Find where the given text appears and provide that cell's center as (X, Y) coordinate. 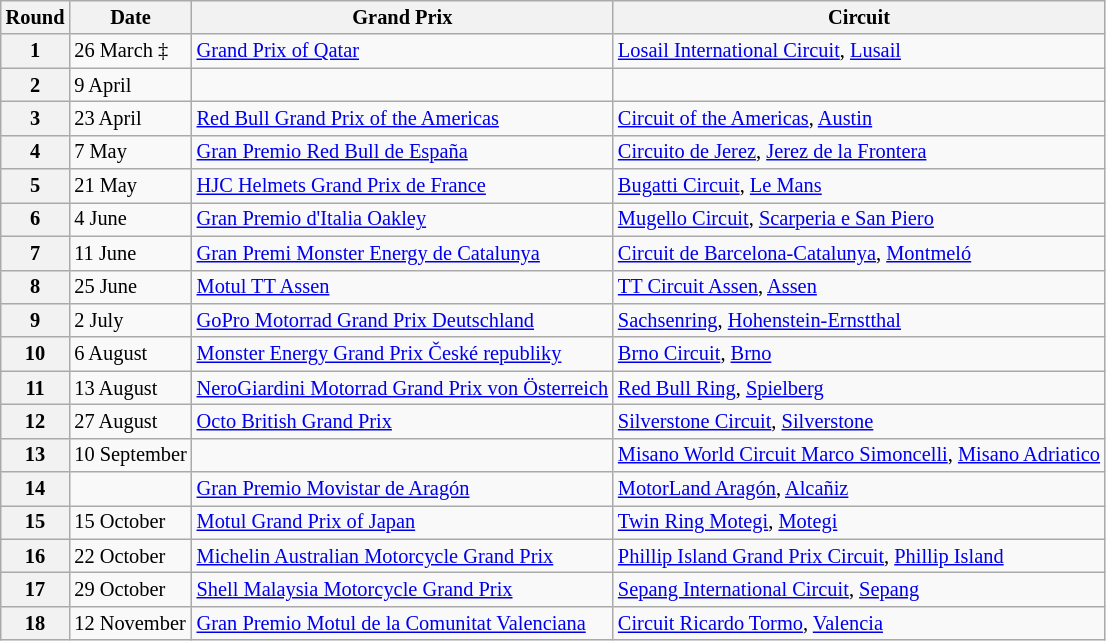
Phillip Island Grand Prix Circuit, Phillip Island (859, 556)
26 March ‡ (130, 51)
12 November (130, 623)
18 (36, 623)
Gran Premi Monster Energy de Catalunya (402, 253)
Date (130, 17)
Gran Premio Red Bull de España (402, 152)
Gran Premio Motul de la Comunitat Valenciana (402, 623)
29 October (130, 589)
TT Circuit Assen, Assen (859, 287)
12 (36, 421)
7 May (130, 152)
Brno Circuit, Brno (859, 354)
2 July (130, 320)
11 (36, 388)
27 August (130, 421)
Round (36, 17)
Gran Premio Movistar de Aragón (402, 489)
Bugatti Circuit, Le Mans (859, 186)
4 (36, 152)
25 June (130, 287)
4 June (130, 219)
15 October (130, 522)
11 June (130, 253)
6 (36, 219)
Motul TT Assen (402, 287)
10 (36, 354)
Shell Malaysia Motorcycle Grand Prix (402, 589)
23 April (130, 118)
14 (36, 489)
1 (36, 51)
Twin Ring Motegi, Motegi (859, 522)
Grand Prix of Qatar (402, 51)
Red Bull Ring, Spielberg (859, 388)
16 (36, 556)
10 September (130, 455)
Gran Premio d'Italia Oakley (402, 219)
Sachsenring, Hohenstein-Ernstthal (859, 320)
13 (36, 455)
7 (36, 253)
Silverstone Circuit, Silverstone (859, 421)
Mugello Circuit, Scarperia e San Piero (859, 219)
5 (36, 186)
17 (36, 589)
9 (36, 320)
Circuit of the Americas, Austin (859, 118)
Circuito de Jerez, Jerez de la Frontera (859, 152)
GoPro Motorrad Grand Prix Deutschland (402, 320)
Circuit Ricardo Tormo, Valencia (859, 623)
Grand Prix (402, 17)
13 August (130, 388)
15 (36, 522)
3 (36, 118)
Michelin Australian Motorcycle Grand Prix (402, 556)
Monster Energy Grand Prix České republiky (402, 354)
6 August (130, 354)
21 May (130, 186)
Motul Grand Prix of Japan (402, 522)
22 October (130, 556)
MotorLand Aragón, Alcañiz (859, 489)
Red Bull Grand Prix of the Americas (402, 118)
Octo British Grand Prix (402, 421)
9 April (130, 85)
Circuit (859, 17)
Circuit de Barcelona-Catalunya, Montmeló (859, 253)
Misano World Circuit Marco Simoncelli, Misano Adriatico (859, 455)
NeroGiardini Motorrad Grand Prix von Österreich (402, 388)
Losail International Circuit, Lusail (859, 51)
2 (36, 85)
HJC Helmets Grand Prix de France (402, 186)
8 (36, 287)
Sepang International Circuit, Sepang (859, 589)
